Capture the cell that displays the provided text and extract its [x, y] central coordinate. 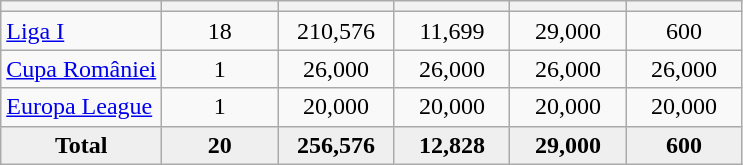
Liga I [82, 31]
12,828 [452, 145]
Total [82, 145]
210,576 [336, 31]
11,699 [452, 31]
256,576 [336, 145]
18 [220, 31]
Cupa României [82, 69]
Europa League [82, 107]
20 [220, 145]
